From the cell containing the given text, extract its center point as [X, Y] coordinate. 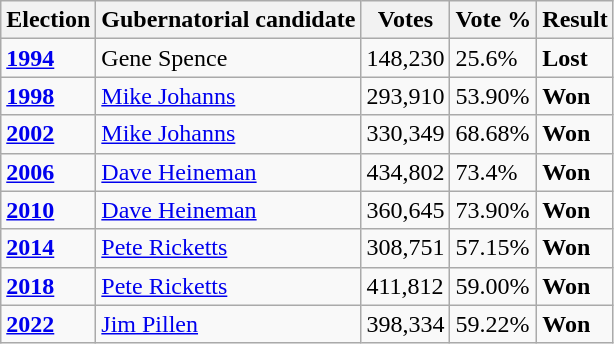
Election [48, 20]
2022 [48, 324]
2014 [48, 248]
Votes [406, 20]
434,802 [406, 172]
59.22% [494, 324]
308,751 [406, 248]
59.00% [494, 286]
360,645 [406, 210]
148,230 [406, 58]
398,334 [406, 324]
Gene Spence [228, 58]
1998 [48, 96]
330,349 [406, 134]
57.15% [494, 248]
Gubernatorial candidate [228, 20]
Lost [575, 58]
293,910 [406, 96]
411,812 [406, 286]
2002 [48, 134]
2010 [48, 210]
Vote % [494, 20]
2018 [48, 286]
73.90% [494, 210]
25.6% [494, 58]
68.68% [494, 134]
73.4% [494, 172]
1994 [48, 58]
2006 [48, 172]
Result [575, 20]
Jim Pillen [228, 324]
53.90% [494, 96]
